For the text-containing cell, return its midpoint in [x, y] coordinate format. 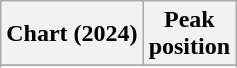
Chart (2024) [72, 34]
Peakposition [189, 34]
